Find where the given text appears and provide that cell's center as (X, Y) coordinate. 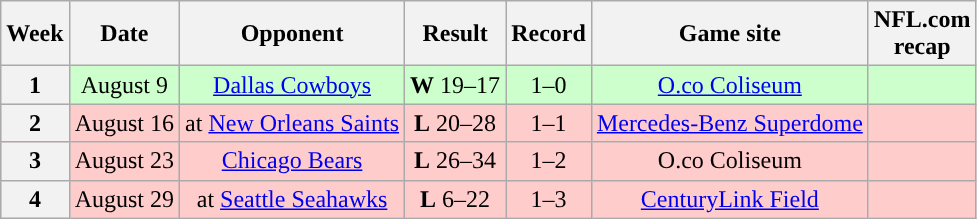
at New Orleans Saints (292, 123)
W 19–17 (456, 85)
Result (456, 34)
Dallas Cowboys (292, 85)
CenturyLink Field (730, 199)
4 (35, 199)
Date (124, 34)
L 6–22 (456, 199)
Week (35, 34)
1 (35, 85)
1–2 (549, 161)
1–1 (549, 123)
Game site (730, 34)
August 23 (124, 161)
NFL.comrecap (922, 34)
Record (549, 34)
Mercedes-Benz Superdome (730, 123)
3 (35, 161)
August 16 (124, 123)
L 26–34 (456, 161)
Chicago Bears (292, 161)
1–0 (549, 85)
August 9 (124, 85)
1–3 (549, 199)
August 29 (124, 199)
2 (35, 123)
Opponent (292, 34)
L 20–28 (456, 123)
at Seattle Seahawks (292, 199)
